Locate the cell with the specified text and output its (x, y) center coordinate. 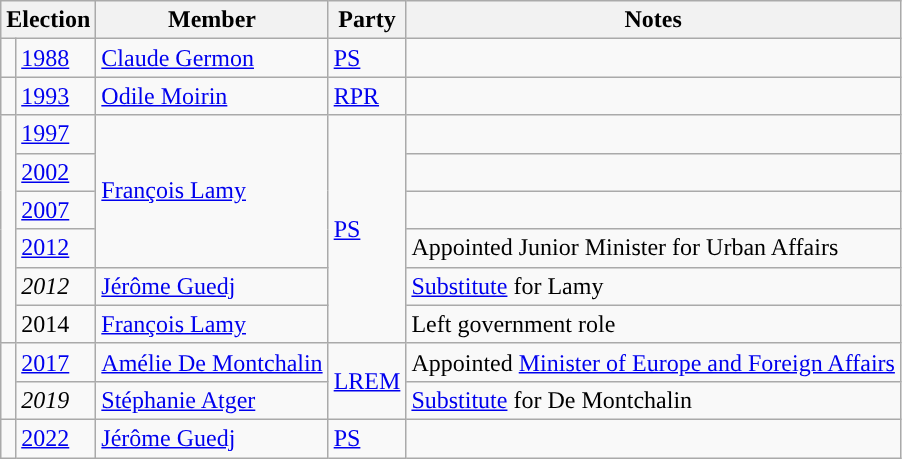
Election (48, 20)
RPR (367, 96)
Stéphanie Atger (212, 400)
Substitute for De Montchalin (654, 400)
1988 (56, 58)
Claude Germon (212, 58)
2007 (56, 210)
2022 (56, 438)
Substitute for Lamy (654, 286)
1993 (56, 96)
1997 (56, 134)
2002 (56, 172)
Member (212, 20)
LREM (367, 381)
Appointed Minister of Europe and Foreign Affairs (654, 362)
Left government role (654, 324)
Party (367, 20)
Notes (654, 20)
Amélie De Montchalin (212, 362)
Appointed Junior Minister for Urban Affairs (654, 248)
2014 (56, 324)
2017 (56, 362)
2019 (56, 400)
Odile Moirin (212, 96)
